Find where the given text appears and provide that cell's center as (X, Y) coordinate. 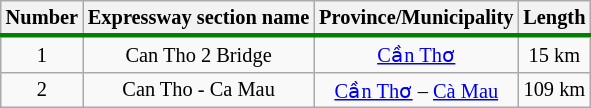
Number (42, 18)
109 km (554, 90)
Expressway section name (198, 18)
Province/Municipality (416, 18)
2 (42, 90)
Can Tho 2 Bridge (198, 54)
Cần Thơ – Cà Mau (416, 90)
Can Tho - Ca Mau (198, 90)
1 (42, 54)
Cần Thơ (416, 54)
Length (554, 18)
15 km (554, 54)
